Identify which cell holds the provided text, then report its (x, y) central coordinate. 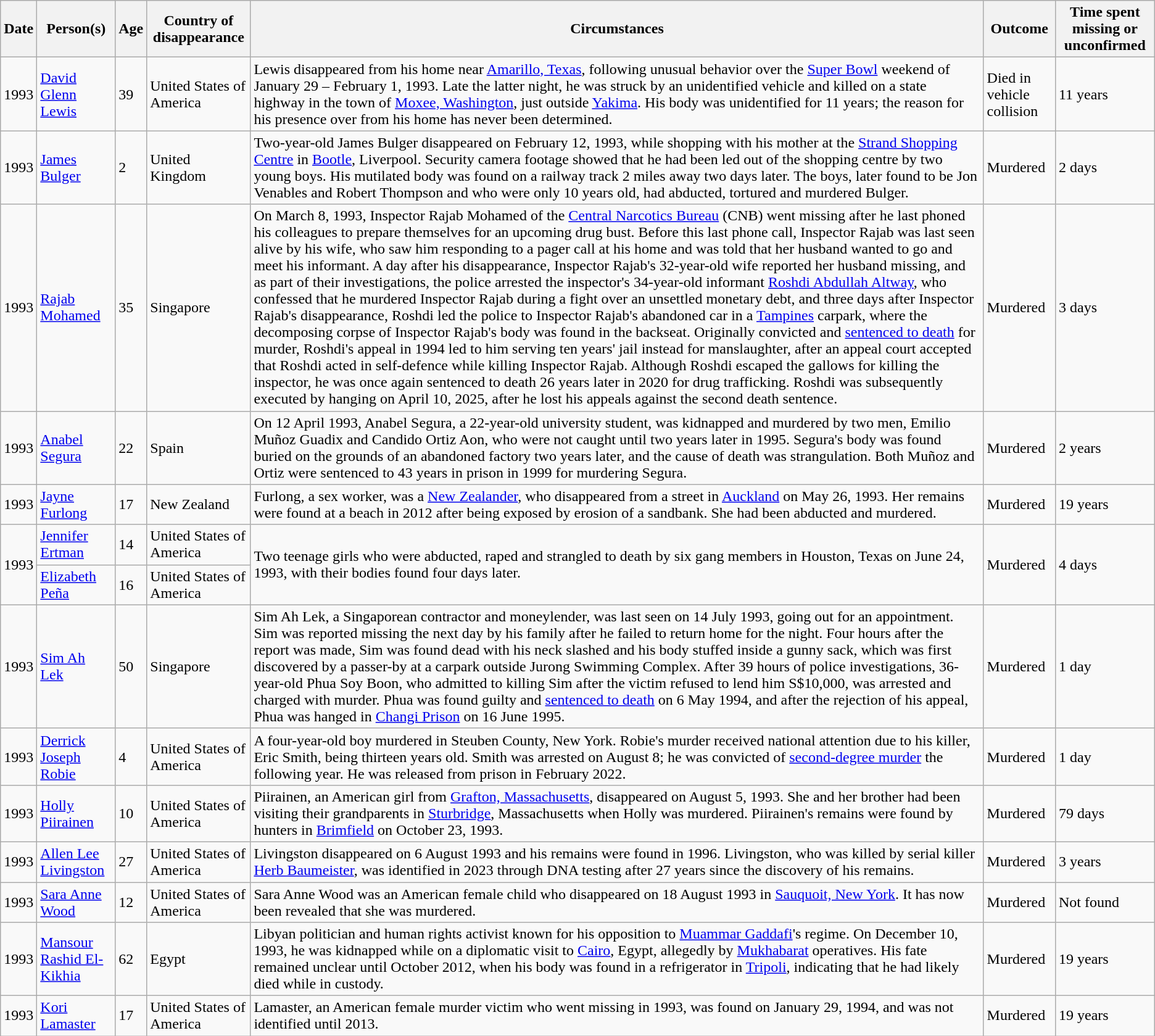
Holly Piirainen (77, 813)
Country of disappearance (199, 29)
Person(s) (77, 29)
Allen Lee Livingston (77, 861)
4 days (1104, 565)
Outcome (1019, 29)
10 (131, 813)
David Glenn Lewis (77, 94)
3 years (1104, 861)
United Kingdom (199, 168)
Elizabeth Peña (77, 585)
12 (131, 902)
35 (131, 307)
Circumstances (617, 29)
11 years (1104, 94)
Age (131, 29)
27 (131, 861)
Jennifer Ertman (77, 544)
39 (131, 94)
2 (131, 168)
Sara Anne Wood was an American female child who disappeared on 18 August 1993 in Sauquoit, New York. It has now been revealed that she was murdered. (617, 902)
James Bulger (77, 168)
4 (131, 756)
2 days (1104, 168)
22 (131, 448)
Mansour Rashid El-Kikhia (77, 959)
Died in vehicle collision (1019, 94)
79 days (1104, 813)
62 (131, 959)
3 days (1104, 307)
Anabel Segura (77, 448)
Kori Lamaster (77, 1016)
Lamaster, an American female murder victim who went missing in 1993, was found on January 29, 1994, and was not identified until 2013. (617, 1016)
New Zealand (199, 505)
2 years (1104, 448)
16 (131, 585)
Sara Anne Wood (77, 902)
Derrick Joseph Robie (77, 756)
14 (131, 544)
Rajab Mohamed (77, 307)
Jayne Furlong (77, 505)
50 (131, 666)
Not found (1104, 902)
Date (19, 29)
Spain (199, 448)
Egypt (199, 959)
Time spent missing or unconfirmed (1104, 29)
Sim Ah Lek (77, 666)
